Return the [x, y] coordinate for the center point of the cell that contains the specified text.  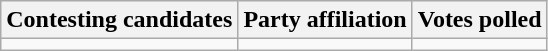
Votes polled [480, 20]
Contesting candidates [120, 20]
Party affiliation [325, 20]
